Detect which cell encompasses the target text, then output its (X, Y) center coordinate. 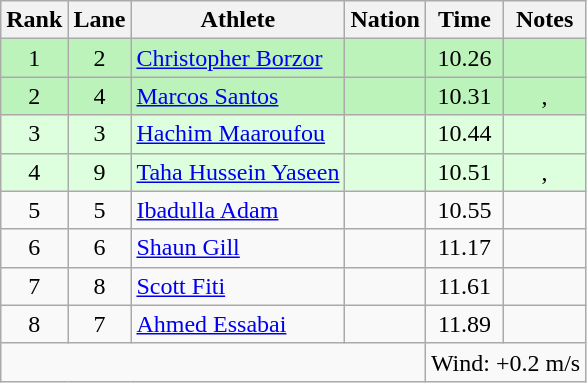
Hachim Maaroufou (238, 134)
Christopher Borzor (238, 58)
Athlete (238, 20)
10.51 (464, 172)
10.44 (464, 134)
Ibadulla Adam (238, 210)
Ahmed Essabai (238, 324)
10.55 (464, 210)
Notes (545, 20)
11.89 (464, 324)
Taha Hussein Yaseen (238, 172)
Nation (385, 20)
Marcos Santos (238, 96)
10.26 (464, 58)
Rank (34, 20)
9 (100, 172)
Wind: +0.2 m/s (505, 362)
10.31 (464, 96)
Shaun Gill (238, 248)
Scott Fiti (238, 286)
Time (464, 20)
Lane (100, 20)
1 (34, 58)
11.61 (464, 286)
11.17 (464, 248)
